Locate the cell with the specified text and output its [X, Y] center coordinate. 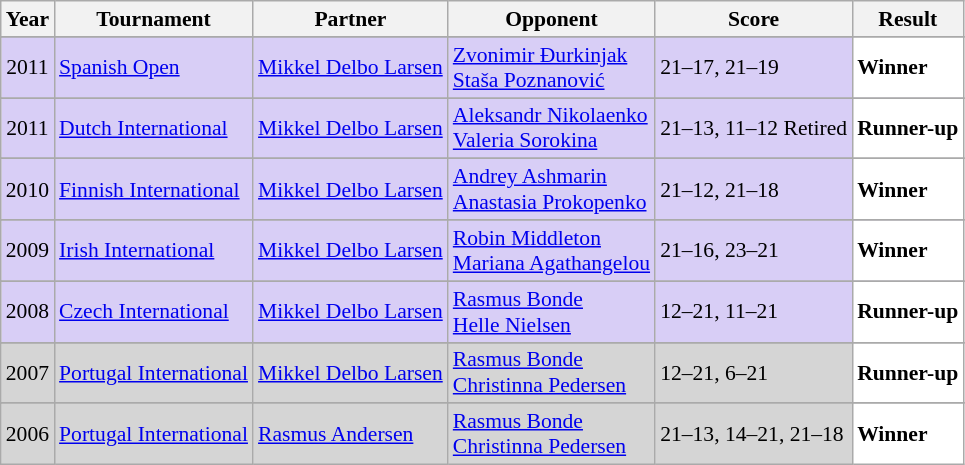
Rasmus Andersen [350, 434]
2007 [28, 372]
Opponent [552, 19]
21–13, 14–21, 21–18 [754, 434]
Partner [350, 19]
2009 [28, 250]
Rasmus Bonde Helle Nielsen [552, 312]
Spanish Open [154, 68]
Andrey Ashmarin Anastasia Prokopenko [552, 190]
Tournament [154, 19]
2010 [28, 190]
Score [754, 19]
21–13, 11–12 Retired [754, 128]
2008 [28, 312]
Aleksandr Nikolaenko Valeria Sorokina [552, 128]
21–12, 21–18 [754, 190]
Irish International [154, 250]
12–21, 6–21 [754, 372]
Result [908, 19]
Czech International [154, 312]
Robin Middleton Mariana Agathangelou [552, 250]
Zvonimir Đurkinjak Staša Poznanović [552, 68]
2006 [28, 434]
Finnish International [154, 190]
21–17, 21–19 [754, 68]
21–16, 23–21 [754, 250]
Dutch International [154, 128]
12–21, 11–21 [754, 312]
Year [28, 19]
